For the text-containing cell, return its midpoint in [x, y] coordinate format. 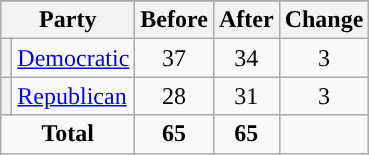
Party [68, 20]
Total [68, 134]
37 [174, 58]
34 [246, 58]
Republican [74, 96]
Before [174, 20]
Change [324, 20]
After [246, 20]
28 [174, 96]
31 [246, 96]
Democratic [74, 58]
